Identify which cell holds the provided text, then report its [x, y] central coordinate. 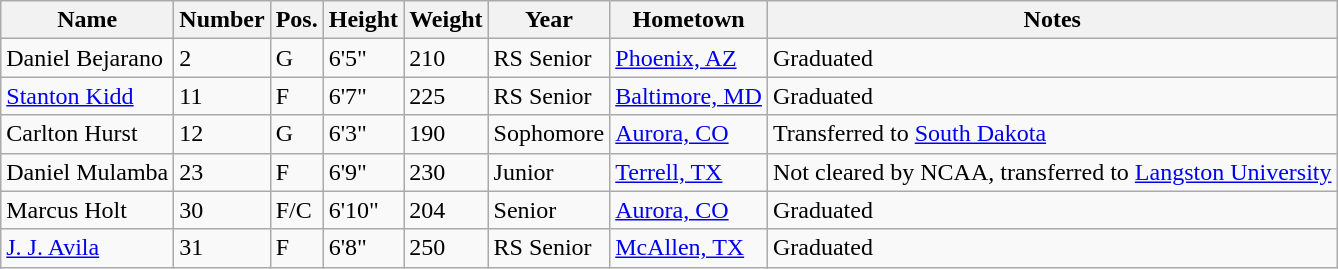
Terrell, TX [689, 172]
2 [222, 58]
210 [446, 58]
McAllen, TX [689, 248]
Year [549, 20]
Height [363, 20]
6'10" [363, 210]
30 [222, 210]
F/C [296, 210]
12 [222, 134]
Sophomore [549, 134]
Phoenix, AZ [689, 58]
Daniel Bejarano [88, 58]
11 [222, 96]
190 [446, 134]
Number [222, 20]
Stanton Kidd [88, 96]
225 [446, 96]
J. J. Avila [88, 248]
Notes [1052, 20]
Not cleared by NCAA, transferred to Langston University [1052, 172]
6'3" [363, 134]
Weight [446, 20]
Marcus Holt [88, 210]
230 [446, 172]
Junior [549, 172]
250 [446, 248]
6'9" [363, 172]
6'8" [363, 248]
23 [222, 172]
204 [446, 210]
Daniel Mulamba [88, 172]
Senior [549, 210]
Carlton Hurst [88, 134]
Baltimore, MD [689, 96]
6'5" [363, 58]
6'7" [363, 96]
Name [88, 20]
Transferred to South Dakota [1052, 134]
31 [222, 248]
Hometown [689, 20]
Pos. [296, 20]
